Return the [X, Y] coordinate for the center point of the cell that contains the specified text.  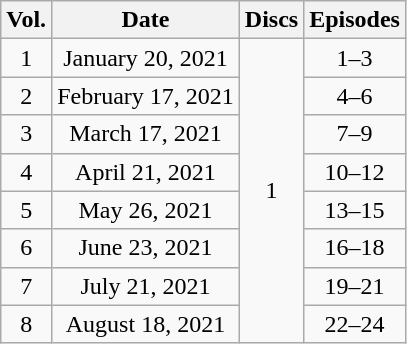
Vol. [26, 20]
2 [26, 96]
May 26, 2021 [146, 210]
August 18, 2021 [146, 324]
5 [26, 210]
January 20, 2021 [146, 58]
1–3 [355, 58]
Date [146, 20]
22–24 [355, 324]
16–18 [355, 248]
7 [26, 286]
June 23, 2021 [146, 248]
Discs [271, 20]
April 21, 2021 [146, 172]
July 21, 2021 [146, 286]
7–9 [355, 134]
3 [26, 134]
10–12 [355, 172]
4–6 [355, 96]
4 [26, 172]
March 17, 2021 [146, 134]
6 [26, 248]
8 [26, 324]
19–21 [355, 286]
Episodes [355, 20]
February 17, 2021 [146, 96]
13–15 [355, 210]
